Locate the cell with the specified text and output its (x, y) center coordinate. 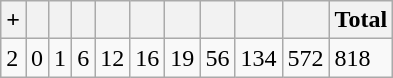
+ (14, 20)
134 (258, 58)
1 (60, 58)
56 (218, 58)
12 (112, 58)
0 (38, 58)
6 (84, 58)
16 (148, 58)
2 (14, 58)
19 (182, 58)
Total (361, 20)
818 (361, 58)
572 (306, 58)
